Provide the [X, Y] coordinate of the cell's center where the given text is located.  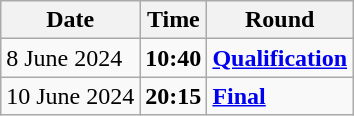
Qualification [280, 58]
10 June 2024 [70, 96]
Time [174, 20]
8 June 2024 [70, 58]
Date [70, 20]
Final [280, 96]
10:40 [174, 58]
Round [280, 20]
20:15 [174, 96]
